Search for the cell housing the specified text and yield its (X, Y) center coordinate. 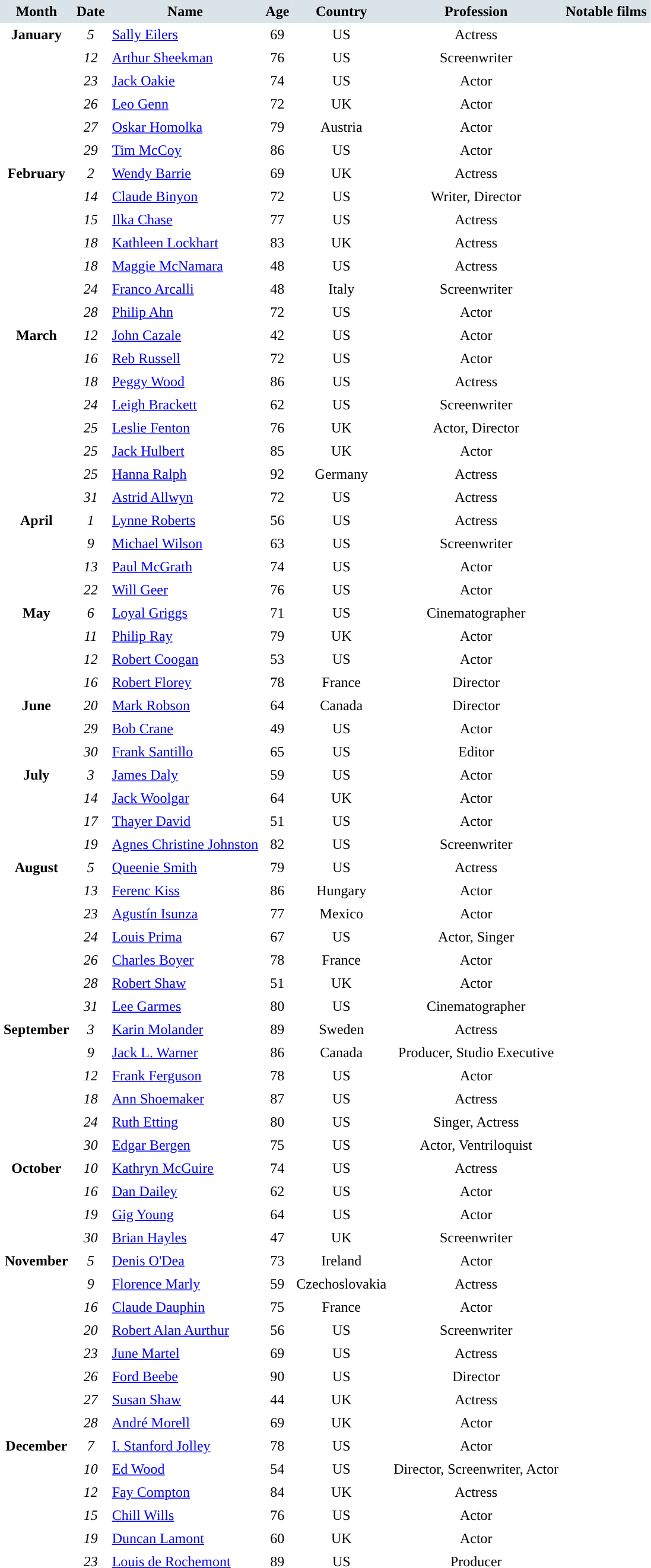
Czechoslovakia (341, 1284)
Louis Prima (185, 937)
87 (277, 1099)
Jack Oakie (185, 81)
Reb Russell (185, 358)
Lynne Roberts (185, 521)
47 (277, 1238)
Actor, Director (476, 428)
Robert Florey (185, 682)
11 (91, 636)
Austria (341, 127)
I. Stanford Jolley (185, 1446)
Oskar Homolka (185, 127)
Leo Genn (185, 104)
Edgar Bergen (185, 1145)
67 (277, 937)
Robert Shaw (185, 984)
Italy (341, 290)
Loyal Griggs (185, 613)
Sweden (341, 1030)
James Daly (185, 775)
Karin Molander (185, 1030)
Franco Arcalli (185, 290)
Germany (341, 475)
90 (277, 1376)
Paul McGrath (185, 567)
Date (91, 12)
Bob Crane (185, 729)
73 (277, 1261)
André Morell (185, 1423)
Charles Boyer (185, 960)
42 (277, 336)
Actor, Singer (476, 937)
Producer, Studio Executive (476, 1052)
November (37, 1342)
Tim McCoy (185, 151)
Age (277, 12)
Michael Wilson (185, 543)
7 (91, 1446)
Mark Robson (185, 706)
Robert Alan Aurthur (185, 1330)
June (37, 729)
Actor, Ventriloquist (476, 1145)
Gig Young (185, 1215)
May (37, 613)
Ruth Etting (185, 1122)
September (37, 1087)
Dan Dailey (185, 1191)
Director, Screenwriter, Actor (476, 1469)
Peggy Wood (185, 382)
Name (185, 12)
Agustín Isunza (185, 914)
60 (277, 1539)
Leigh Brackett (185, 405)
Mexico (341, 914)
Ann Shoemaker (185, 1099)
Ed Wood (185, 1469)
22 (91, 590)
Writer, Director (476, 197)
84 (277, 1493)
January (37, 93)
Fay Compton (185, 1493)
54 (277, 1469)
August (37, 937)
Claude Binyon (185, 197)
82 (277, 845)
Ferenc Kiss (185, 891)
89 (277, 1030)
Maggie McNamara (185, 266)
1 (91, 521)
March (37, 416)
Agnes Christine Johnston (185, 845)
Frank Ferguson (185, 1076)
83 (277, 243)
17 (91, 821)
Ilka Chase (185, 220)
Singer, Actress (476, 1122)
49 (277, 729)
Ford Beebe (185, 1376)
Kathryn McGuire (185, 1169)
July (37, 810)
Philip Ray (185, 636)
6 (91, 613)
June Martel (185, 1354)
Sally Eilers (185, 34)
Jack Hulbert (185, 451)
Duncan Lamont (185, 1539)
Brian Hayles (185, 1238)
Frank Santillo (185, 752)
Wendy Barrie (185, 173)
October (37, 1203)
44 (277, 1400)
Country (341, 12)
Ireland (341, 1261)
Jack L. Warner (185, 1052)
Editor (476, 752)
Profession (476, 12)
Philip Ahn (185, 312)
Leslie Fenton (185, 428)
Notable films (606, 12)
Susan Shaw (185, 1400)
92 (277, 475)
Arthur Sheekman (185, 58)
Chill Wills (185, 1515)
Jack Woolgar (185, 799)
Robert Coogan (185, 660)
85 (277, 451)
Kathleen Lockhart (185, 243)
Hungary (341, 891)
65 (277, 752)
Month (37, 12)
Thayer David (185, 821)
Claude Dauphin (185, 1308)
Florence Marly (185, 1284)
John Cazale (185, 336)
2 (91, 173)
53 (277, 660)
April (37, 555)
Lee Garmes (185, 1006)
63 (277, 543)
February (37, 243)
Astrid Allwyn (185, 497)
Hanna Ralph (185, 475)
Denis O'Dea (185, 1261)
Queenie Smith (185, 867)
Will Geer (185, 590)
71 (277, 613)
